Pinpoint the cell where the given text exists, returning its (X, Y) midpoint coordinate. 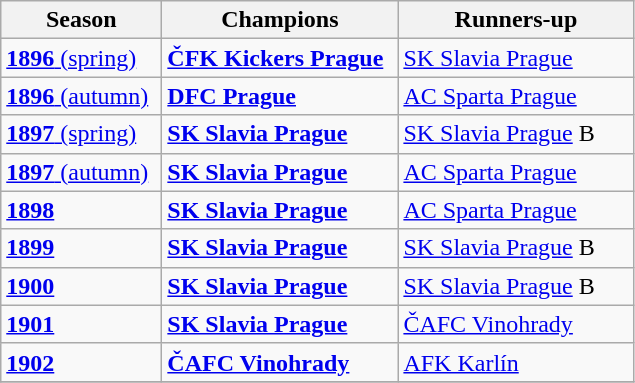
1899 (82, 248)
Season (82, 20)
DFC Prague (280, 96)
1902 (82, 362)
1898 (82, 210)
1897 (autumn) (82, 172)
1897 (spring) (82, 134)
1900 (82, 286)
Champions (280, 20)
1901 (82, 324)
1896 (spring) (82, 58)
1896 (autumn) (82, 96)
AFK Karlín (516, 362)
ČFK Kickers Prague (280, 58)
Runners-up (516, 20)
